Find where the given text appears and provide that cell's center as (X, Y) coordinate. 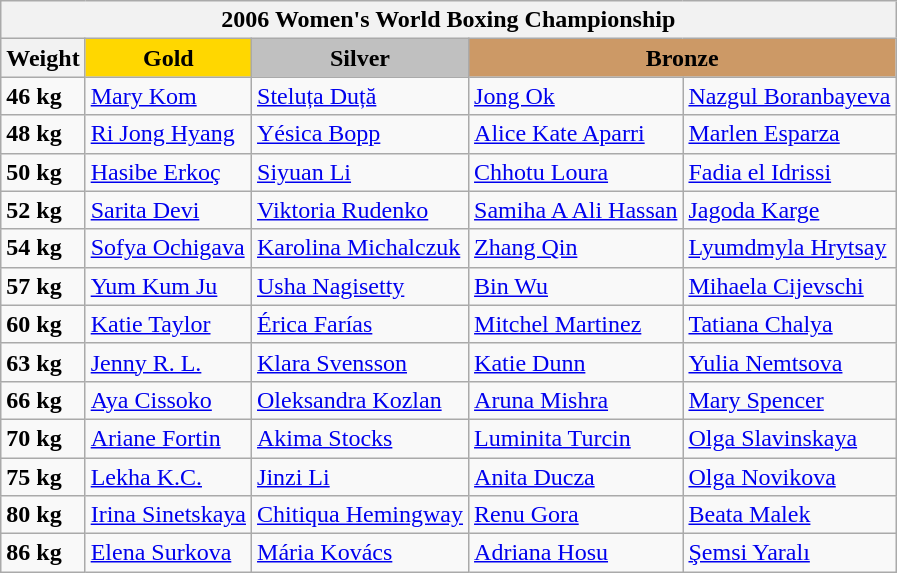
Érica Farías (360, 324)
Aruna Mishra (576, 400)
Chhotu Loura (576, 172)
Anita Ducza (576, 477)
Lyumdmyla Hrytsay (790, 248)
Katie Dunn (576, 362)
Yum Kum Ju (168, 286)
Mihaela Cijevschi (790, 286)
Bronze (682, 58)
Siyuan Li (360, 172)
60 kg (43, 324)
Yésica Bopp (360, 134)
Katie Taylor (168, 324)
63 kg (43, 362)
80 kg (43, 515)
Gold (168, 58)
70 kg (43, 438)
Jong Ok (576, 96)
Jenny R. L. (168, 362)
Hasibe Erkoç (168, 172)
Silver (360, 58)
66 kg (43, 400)
Jinzi Li (360, 477)
Irina Sinetskaya (168, 515)
Usha Nagisetty (360, 286)
Marlen Esparza (790, 134)
Nazgul Boranbayeva (790, 96)
Lekha K.C. (168, 477)
46 kg (43, 96)
Ariane Fortin (168, 438)
Elena Surkova (168, 553)
Luminita Turcin (576, 438)
Tatiana Chalya (790, 324)
2006 Women's World Boxing Championship (448, 20)
Chitiqua Hemingway (360, 515)
Weight (43, 58)
Olga Slavinskaya (790, 438)
57 kg (43, 286)
Fadia el Idrissi (790, 172)
Akima Stocks (360, 438)
Şemsi Yaralı (790, 553)
86 kg (43, 553)
Aya Cissoko (168, 400)
Mitchel Martinez (576, 324)
Viktoria Rudenko (360, 210)
Mary Kom (168, 96)
Olga Novikova (790, 477)
Steluța Duță (360, 96)
Alice Kate Aparri (576, 134)
Sofya Ochigava (168, 248)
Mary Spencer (790, 400)
75 kg (43, 477)
50 kg (43, 172)
Bin Wu (576, 286)
Samiha A Ali Hassan (576, 210)
Mária Kovács (360, 553)
54 kg (43, 248)
Renu Gora (576, 515)
48 kg (43, 134)
Sarita Devi (168, 210)
Ri Jong Hyang (168, 134)
52 kg (43, 210)
Zhang Qin (576, 248)
Yulia Nemtsova (790, 362)
Jagoda Karge (790, 210)
Adriana Hosu (576, 553)
Karolina Michalczuk (360, 248)
Klara Svensson (360, 362)
Oleksandra Kozlan (360, 400)
Beata Malek (790, 515)
